Pinpoint the cell where the given text exists, returning its (x, y) midpoint coordinate. 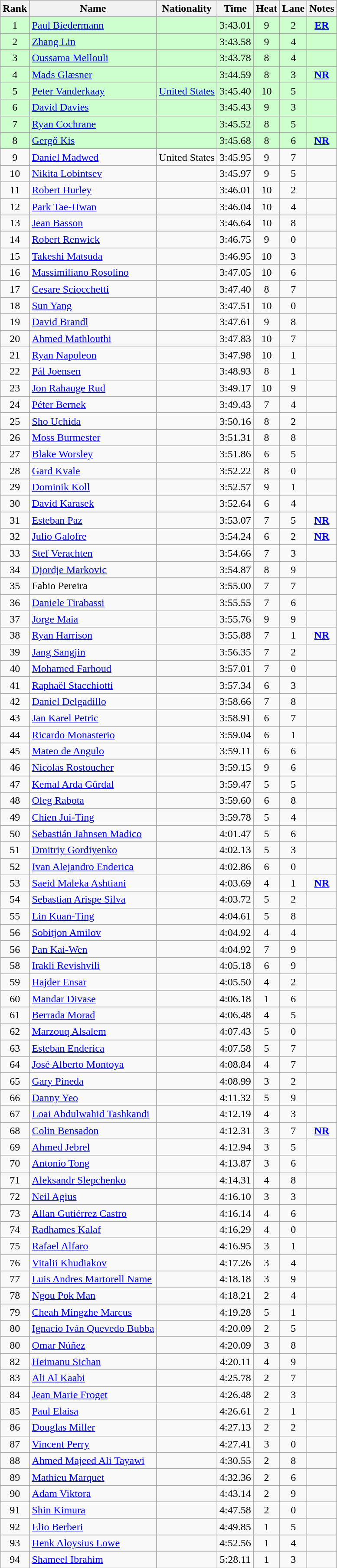
Park Tae-Hwan (93, 207)
Moss Burmester (93, 437)
3:47.05 (236, 273)
3:45.52 (236, 124)
Ahmed Jebrel (93, 1147)
90 (15, 1493)
4:05.50 (236, 982)
11 (15, 190)
4:11.32 (236, 1098)
Elio Berberi (93, 1526)
Cesare Sciocchetti (93, 289)
Colin Bensadon (93, 1131)
4:03.69 (236, 883)
3:47.98 (236, 355)
3:43.58 (236, 42)
3:46.01 (236, 190)
Omar Núñez (93, 1345)
28 (15, 470)
Paul Elaisa (93, 1411)
Shameel Ibrahim (93, 1560)
74 (15, 1229)
3:59.78 (236, 817)
Robert Hurley (93, 190)
3:57.34 (236, 685)
46 (15, 768)
Takeshi Matsuda (93, 256)
3:52.57 (236, 487)
3:49.17 (236, 388)
91 (15, 1510)
Pan Kai-Wen (93, 949)
Danny Yeo (93, 1098)
Name (93, 9)
Nationality (187, 9)
3:57.01 (236, 668)
Adam Viktora (93, 1493)
Sho Uchida (93, 421)
Ngou Pok Man (93, 1296)
4:04.61 (236, 916)
Mandar Divase (93, 998)
4:25.78 (236, 1378)
16 (15, 273)
21 (15, 355)
30 (15, 504)
4:08.99 (236, 1081)
4:13.87 (236, 1164)
34 (15, 570)
Julio Galofre (93, 537)
3:47.61 (236, 322)
3:45.97 (236, 173)
Pál Joensen (93, 372)
24 (15, 404)
12 (15, 207)
3:54.66 (236, 553)
4:02.86 (236, 867)
3:59.60 (236, 801)
4:43.14 (236, 1493)
54 (15, 900)
61 (15, 1015)
Chien Jui-Ting (93, 817)
Ryan Harrison (93, 636)
3:45.40 (236, 91)
45 (15, 751)
4:02.13 (236, 850)
Sebastian Arispe Silva (93, 900)
40 (15, 668)
David Davies (93, 108)
Ryan Napoleon (93, 355)
3:52.64 (236, 504)
5:28.11 (236, 1560)
Jon Rahauge Rud (93, 388)
Ivan Alejandro Enderica (93, 867)
3:48.93 (236, 372)
82 (15, 1362)
Jean Marie Froget (93, 1395)
Ricardo Monasterio (93, 735)
Kemal Arda Gürdal (93, 784)
4:16.95 (236, 1246)
31 (15, 520)
3:51.31 (236, 437)
43 (15, 718)
4:14.31 (236, 1180)
42 (15, 701)
3:46.75 (236, 240)
73 (15, 1213)
Douglas Miller (93, 1428)
3:58.91 (236, 718)
3:43.78 (236, 58)
4:27.41 (236, 1444)
38 (15, 636)
3:55.00 (236, 586)
3:46.95 (236, 256)
Robert Renwick (93, 240)
77 (15, 1279)
4:16.10 (236, 1196)
3:59.15 (236, 768)
Gard Kvale (93, 470)
4:26.61 (236, 1411)
4:47.58 (236, 1510)
José Alberto Montoya (93, 1065)
4:18.21 (236, 1296)
25 (15, 421)
4:49.85 (236, 1526)
3:45.68 (236, 140)
Henk Aloysius Lowe (93, 1543)
37 (15, 619)
92 (15, 1526)
Daniel Madwed (93, 157)
71 (15, 1180)
84 (15, 1395)
60 (15, 998)
49 (15, 817)
3:59.11 (236, 751)
52 (15, 867)
Péter Bernek (93, 404)
3:49.43 (236, 404)
13 (15, 223)
59 (15, 982)
Esteban Paz (93, 520)
Esteban Enderica (93, 1048)
39 (15, 652)
Time (236, 9)
3:50.16 (236, 421)
3:55.76 (236, 619)
75 (15, 1246)
4:52.56 (236, 1543)
Jan Karel Petric (93, 718)
66 (15, 1098)
79 (15, 1312)
Gary Pineda (93, 1081)
23 (15, 388)
4:20.11 (236, 1362)
58 (15, 965)
48 (15, 801)
4:03.72 (236, 900)
3:59.04 (236, 735)
Berrada Morad (93, 1015)
78 (15, 1296)
67 (15, 1114)
88 (15, 1460)
29 (15, 487)
Ignacio Iván Quevedo Bubba (93, 1329)
3:56.35 (236, 652)
Oussama Mellouli (93, 58)
Daniel Delgadillo (93, 701)
32 (15, 537)
Daniele Tirabassi (93, 603)
70 (15, 1164)
51 (15, 850)
35 (15, 586)
3:47.83 (236, 339)
53 (15, 883)
41 (15, 685)
3:47.51 (236, 306)
Zhang Lin (93, 42)
3:52.22 (236, 470)
Antonio Tong (93, 1164)
3:45.43 (236, 108)
Notes (322, 9)
Massimiliano Rosolino (93, 273)
Allan Gutiérrez Castro (93, 1213)
4:30.55 (236, 1460)
3:44.59 (236, 75)
93 (15, 1543)
4:06.48 (236, 1015)
Aleksandr Slepchenko (93, 1180)
62 (15, 1032)
Irakli Revishvili (93, 965)
Mathieu Marquet (93, 1477)
4:18.18 (236, 1279)
3:58.66 (236, 701)
Jorge Maia (93, 619)
3:45.95 (236, 157)
3:46.64 (236, 223)
4:19.28 (236, 1312)
3:54.24 (236, 537)
55 (15, 916)
David Karasek (93, 504)
87 (15, 1444)
18 (15, 306)
Blake Worsley (93, 454)
Gergő Kis (93, 140)
4:16.29 (236, 1229)
44 (15, 735)
64 (15, 1065)
65 (15, 1081)
4:05.18 (236, 965)
69 (15, 1147)
Radhames Kalaf (93, 1229)
Heat (266, 9)
ER (322, 25)
36 (15, 603)
47 (15, 784)
Nikita Lobintsev (93, 173)
27 (15, 454)
3:46.04 (236, 207)
Saeid Maleka Ashtiani (93, 883)
Mads Glæsner (93, 75)
20 (15, 339)
3:59.47 (236, 784)
Mateo de Angulo (93, 751)
Vitalii Khudiakov (93, 1263)
15 (15, 256)
Nicolas Rostoucher (93, 768)
Stef Verachten (93, 553)
Shin Kimura (93, 1510)
Heimanu Sichan (93, 1362)
4:12.94 (236, 1147)
3:53.07 (236, 520)
Dmitriy Gordiyenko (93, 850)
4:06.18 (236, 998)
50 (15, 834)
Hajder Ensar (93, 982)
4:07.43 (236, 1032)
Lane (293, 9)
83 (15, 1378)
4:12.19 (236, 1114)
Mohamed Farhoud (93, 668)
Sebastián Jahnsen Madico (93, 834)
Sobitjon Amilov (93, 932)
86 (15, 1428)
3:55.88 (236, 636)
Djordje Markovic (93, 570)
Cheah Mingzhe Marcus (93, 1312)
Fabio Pereira (93, 586)
3:47.40 (236, 289)
19 (15, 322)
Jang Sangjin (93, 652)
14 (15, 240)
26 (15, 437)
89 (15, 1477)
94 (15, 1560)
Loai Abdulwahid Tashkandi (93, 1114)
Vincent Perry (93, 1444)
Marzouq Alsalem (93, 1032)
17 (15, 289)
Neil Agius (93, 1196)
Raphaël Stacchiotti (93, 685)
Ryan Cochrane (93, 124)
3:54.87 (236, 570)
4:27.13 (236, 1428)
33 (15, 553)
Dominik Koll (93, 487)
68 (15, 1131)
4:16.14 (236, 1213)
Jean Basson (93, 223)
Peter Vanderkaay (93, 91)
4:32.36 (236, 1477)
4:12.31 (236, 1131)
Luis Andres Martorell Name (93, 1279)
76 (15, 1263)
85 (15, 1411)
Rank (15, 9)
4:17.26 (236, 1263)
Sun Yang (93, 306)
Ali Al Kaabi (93, 1378)
4:01.47 (236, 834)
3:51.86 (236, 454)
Ahmed Mathlouthi (93, 339)
David Brandl (93, 322)
Ahmed Majeed Ali Tayawi (93, 1460)
Rafael Alfaro (93, 1246)
4:07.58 (236, 1048)
4:26.48 (236, 1395)
Paul Biedermann (93, 25)
72 (15, 1196)
3:43.01 (236, 25)
Lin Kuan-Ting (93, 916)
3:55.55 (236, 603)
Oleg Rabota (93, 801)
4:08.84 (236, 1065)
63 (15, 1048)
22 (15, 372)
